Return the [x, y] coordinate for the center point of the cell that contains the specified text.  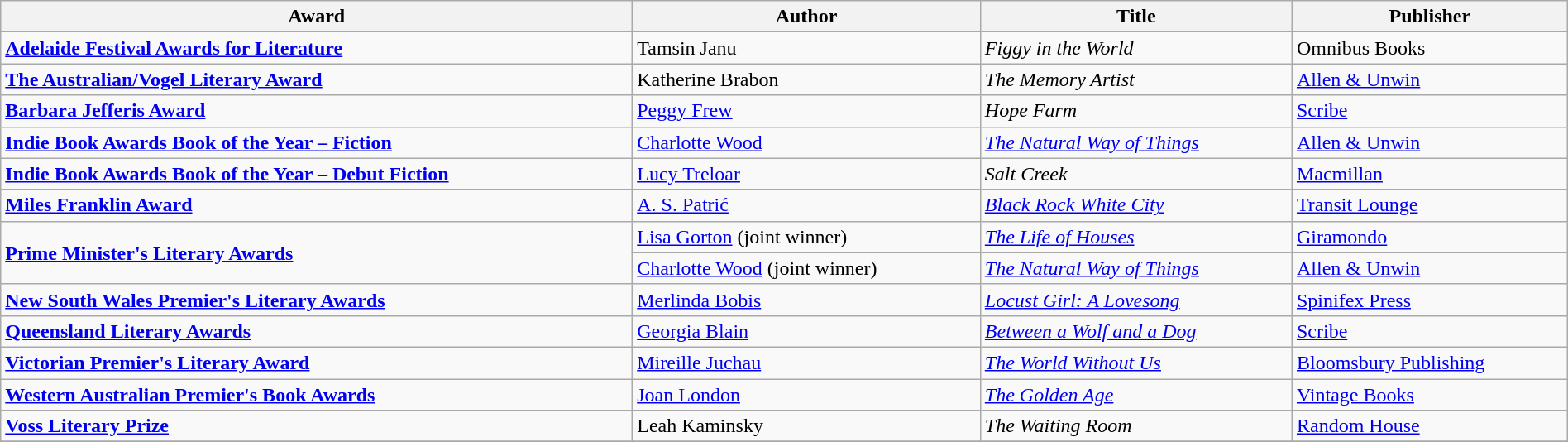
The Memory Artist [1136, 79]
Random House [1429, 426]
Title [1136, 17]
Western Australian Premier's Book Awards [317, 395]
Macmillan [1429, 174]
Salt Creek [1136, 174]
Prime Minister's Literary Awards [317, 252]
The Waiting Room [1136, 426]
Author [807, 17]
A. S. Patrić [807, 205]
Award [317, 17]
The Golden Age [1136, 395]
Lisa Gorton (joint winner) [807, 237]
Charlotte Wood [807, 142]
Giramondo [1429, 237]
Indie Book Awards Book of the Year – Fiction [317, 142]
Between a Wolf and a Dog [1136, 331]
Merlinda Bobis [807, 300]
Charlotte Wood (joint winner) [807, 268]
The World Without Us [1136, 363]
Indie Book Awards Book of the Year – Debut Fiction [317, 174]
Joan London [807, 395]
Barbara Jefferis Award [317, 111]
Omnibus Books [1429, 48]
Mireille Juchau [807, 363]
Georgia Blain [807, 331]
Katherine Brabon [807, 79]
Hope Farm [1136, 111]
Bloomsbury Publishing [1429, 363]
Leah Kaminsky [807, 426]
Queensland Literary Awards [317, 331]
The Life of Houses [1136, 237]
Victorian Premier's Literary Award [317, 363]
Transit Lounge [1429, 205]
Peggy Frew [807, 111]
Figgy in the World [1136, 48]
Vintage Books [1429, 395]
Publisher [1429, 17]
New South Wales Premier's Literary Awards [317, 300]
Locust Girl: A Lovesong [1136, 300]
Tamsin Janu [807, 48]
Lucy Treloar [807, 174]
The Australian/Vogel Literary Award [317, 79]
Black Rock White City [1136, 205]
Miles Franklin Award [317, 205]
Adelaide Festival Awards for Literature [317, 48]
Spinifex Press [1429, 300]
Voss Literary Prize [317, 426]
